Pinpoint the cell where the given text exists, returning its (X, Y) midpoint coordinate. 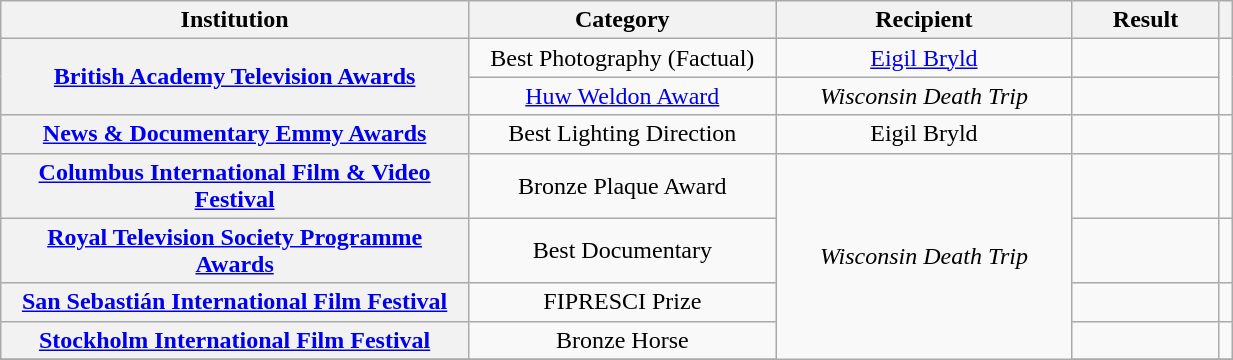
Institution (235, 20)
Huw Weldon Award (622, 96)
Columbus International Film & Video Festival (235, 186)
Result (1146, 20)
Stockholm International Film Festival (235, 340)
FIPRESCI Prize (622, 302)
Royal Television Society Programme Awards (235, 250)
Best Lighting Direction (622, 134)
Category (622, 20)
News & Documentary Emmy Awards (235, 134)
Best Photography (Factual) (622, 58)
Bronze Horse (622, 340)
Bronze Plaque Award (622, 186)
Recipient (924, 20)
San Sebastián International Film Festival (235, 302)
British Academy Television Awards (235, 77)
Best Documentary (622, 250)
